Find where the given text appears and provide that cell's center as (x, y) coordinate. 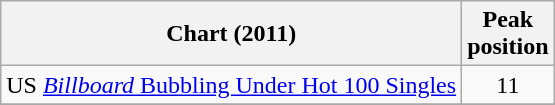
Chart (2011) (232, 34)
Peakposition (508, 34)
US Billboard Bubbling Under Hot 100 Singles (232, 85)
11 (508, 85)
